Extract the [x, y] coordinate from the center of the cell holding the provided text.  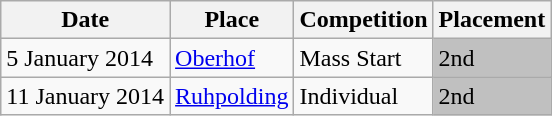
5 January 2014 [86, 58]
Mass Start [364, 58]
Date [86, 20]
Place [232, 20]
Ruhpolding [232, 96]
Individual [364, 96]
Competition [364, 20]
Placement [492, 20]
11 January 2014 [86, 96]
Oberhof [232, 58]
